Determine the [x, y] coordinate at the center of the cell enclosing the given text.  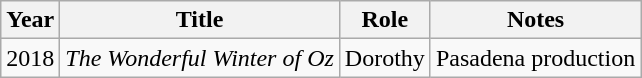
The Wonderful Winter of Oz [200, 58]
Year [30, 20]
Dorothy [384, 58]
Notes [535, 20]
Title [200, 20]
2018 [30, 58]
Pasadena production [535, 58]
Role [384, 20]
